From the cell containing the given text, extract its center point as [X, Y] coordinate. 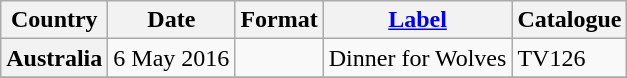
TV126 [570, 58]
6 May 2016 [172, 58]
Australia [54, 58]
Country [54, 20]
Date [172, 20]
Format [279, 20]
Label [418, 20]
Dinner for Wolves [418, 58]
Catalogue [570, 20]
